Find where the given text appears and provide that cell's center as (X, Y) coordinate. 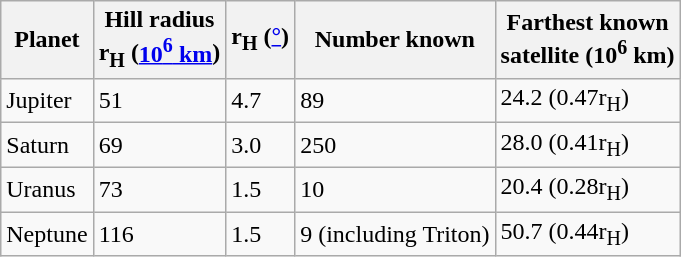
3.0 (260, 145)
28.0 (0.41rH) (588, 145)
24.2 (0.47rH) (588, 101)
rH (°) (260, 40)
Jupiter (47, 101)
73 (160, 189)
69 (160, 145)
50.7 (0.44rH) (588, 234)
Farthest knownsatellite (106 km) (588, 40)
Number known (395, 40)
51 (160, 101)
250 (395, 145)
4.7 (260, 101)
10 (395, 189)
Planet (47, 40)
Saturn (47, 145)
Hill radiusrH (106 km) (160, 40)
116 (160, 234)
89 (395, 101)
Uranus (47, 189)
Neptune (47, 234)
20.4 (0.28rH) (588, 189)
9 (including Triton) (395, 234)
